Extract the [X, Y] coordinate from the center of the cell holding the provided text.  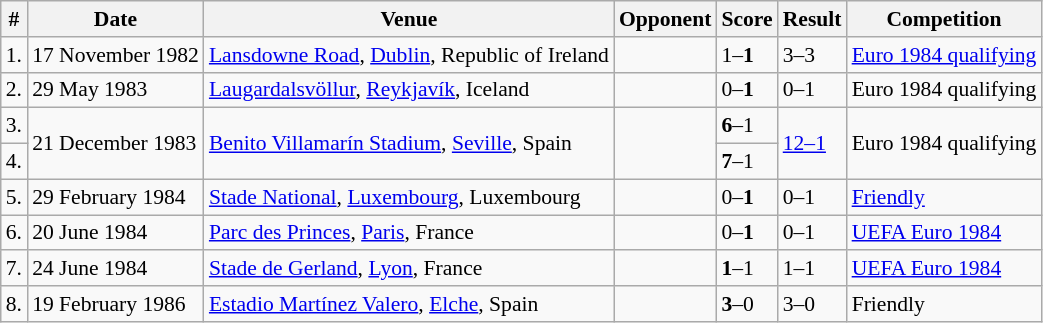
Venue [409, 19]
12–1 [812, 144]
# [14, 19]
21 December 1983 [116, 144]
2. [14, 90]
6–1 [746, 126]
19 February 1986 [116, 304]
24 June 1984 [116, 269]
Laugardalsvöllur, Reykjavík, Iceland [409, 90]
Opponent [666, 19]
Result [812, 19]
8. [14, 304]
3. [14, 126]
Date [116, 19]
Stade de Gerland, Lyon, France [409, 269]
Stade National, Luxembourg, Luxembourg [409, 197]
Estadio Martínez Valero, Elche, Spain [409, 304]
17 November 1982 [116, 55]
7. [14, 269]
6. [14, 233]
5. [14, 197]
7–1 [746, 162]
20 June 1984 [116, 233]
3–3 [812, 55]
Competition [944, 19]
Benito Villamarín Stadium, Seville, Spain [409, 144]
Lansdowne Road, Dublin, Republic of Ireland [409, 55]
4. [14, 162]
29 May 1983 [116, 90]
Score [746, 19]
Parc des Princes, Paris, France [409, 233]
29 February 1984 [116, 197]
1. [14, 55]
